Search for the cell housing the specified text and yield its [x, y] center coordinate. 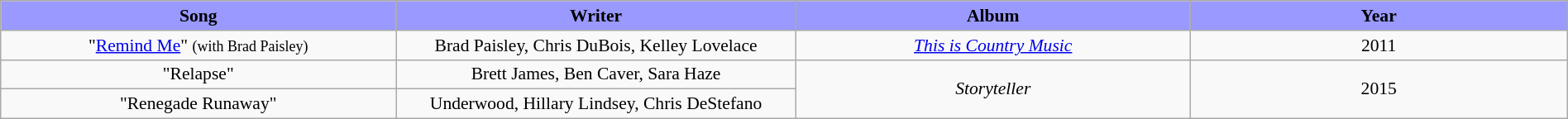
Year [1379, 16]
This is Country Music [992, 45]
Brett James, Ben Caver, Sara Haze [596, 74]
"Renegade Runaway" [198, 104]
Album [992, 16]
"Relapse" [198, 74]
Storyteller [992, 89]
Underwood, Hillary Lindsey, Chris DeStefano [596, 104]
"Remind Me" (with Brad Paisley) [198, 45]
Brad Paisley, Chris DuBois, Kelley Lovelace [596, 45]
2015 [1379, 89]
Song [198, 16]
Writer [596, 16]
2011 [1379, 45]
